Search for the cell housing the specified text and yield its (x, y) center coordinate. 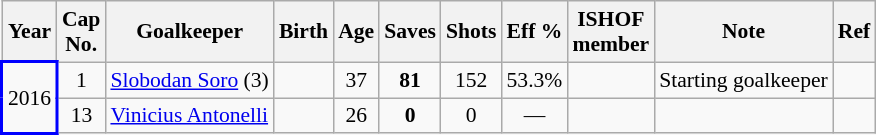
37 (356, 80)
Eff % (534, 32)
Vinicius Antonelli (189, 116)
2016 (30, 98)
81 (410, 80)
Slobodan Soro (3) (189, 80)
53.3% (534, 80)
Note (744, 32)
Saves (410, 32)
26 (356, 116)
13 (82, 116)
152 (472, 80)
Starting goalkeeper (744, 80)
1 (82, 80)
Ref (854, 32)
Goalkeeper (189, 32)
— (534, 116)
ISHOFmember (610, 32)
Age (356, 32)
Shots (472, 32)
Birth (304, 32)
CapNo. (82, 32)
Year (30, 32)
